Provide the [x, y] coordinate of the cell's center where the given text is located.  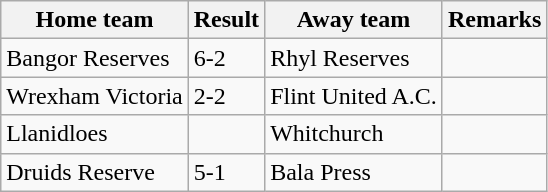
Llanidloes [94, 134]
6-2 [226, 58]
Flint United A.C. [354, 96]
Result [226, 20]
Away team [354, 20]
Whitchurch [354, 134]
Home team [94, 20]
Druids Reserve [94, 172]
2-2 [226, 96]
Wrexham Victoria [94, 96]
Rhyl Reserves [354, 58]
5-1 [226, 172]
Bangor Reserves [94, 58]
Remarks [494, 20]
Bala Press [354, 172]
